Locate the cell with the specified text and output its (x, y) center coordinate. 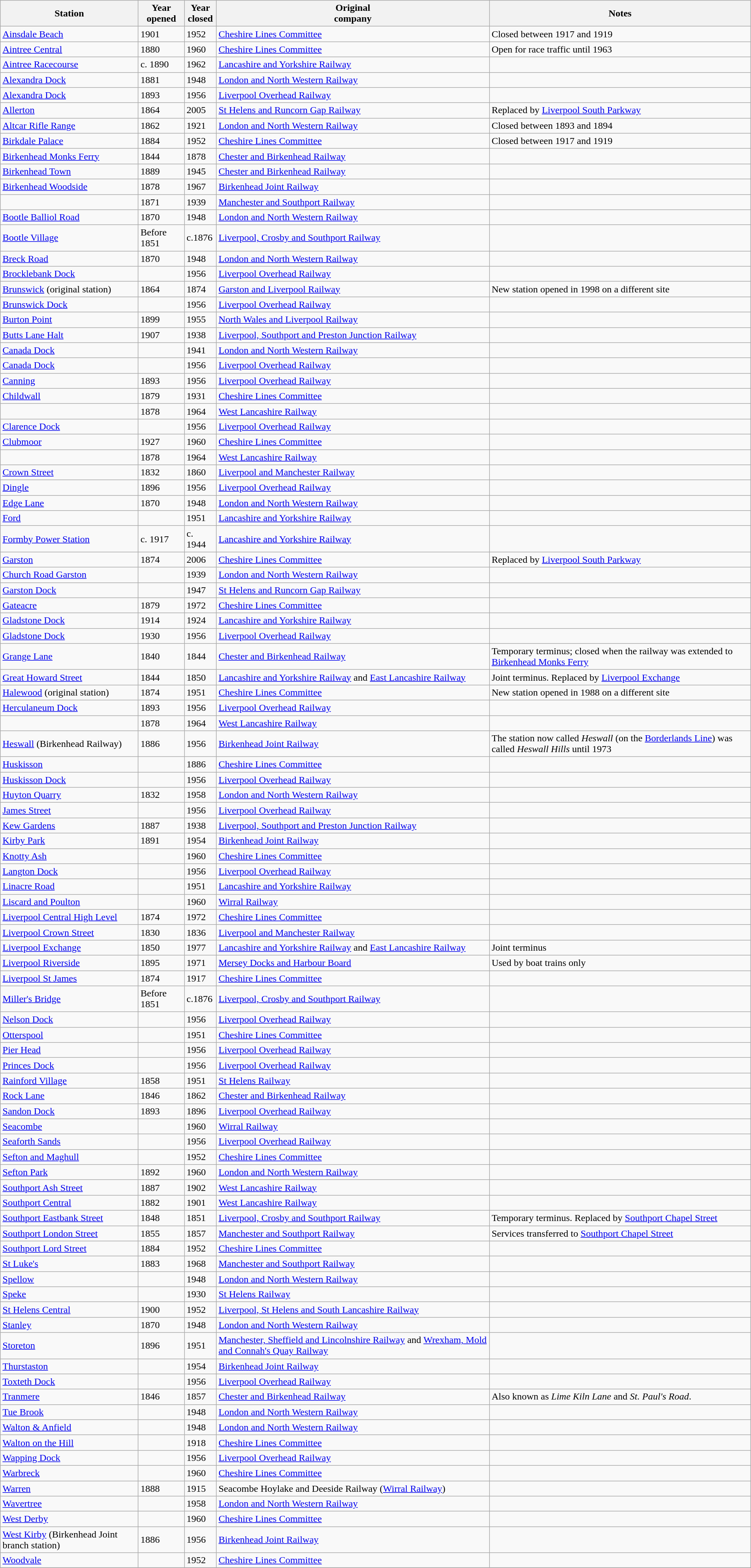
The station now called Heswall (on the Borderlands Line) was called Heswall Hills until 1973 (620, 744)
Walton on the Hill (69, 1442)
1888 (161, 1489)
1855 (161, 1233)
1924 (201, 621)
Edge Lane (69, 503)
Sefton and Maghull (69, 1157)
New station opened in 1988 on a different site (620, 692)
1882 (161, 1203)
Herculaneum Dock (69, 708)
1848 (161, 1218)
1871 (161, 202)
1891 (161, 841)
Spellow (69, 1279)
Aintree Central (69, 49)
Birkenhead Town (69, 171)
Used by boat trains only (620, 963)
Toxteth Dock (69, 1381)
Garston Dock (69, 590)
Aintree Racecourse (69, 65)
Ainsdale Beach (69, 34)
Notes (620, 14)
Open for race traffic until 1963 (620, 49)
1971 (201, 963)
Huskisson Dock (69, 780)
1840 (161, 656)
Sandon Dock (69, 1111)
Warren (69, 1489)
Liverpool St James (69, 978)
Joint terminus. Replaced by Liverpool Exchange (620, 677)
1918 (201, 1442)
Southport Eastbank Street (69, 1218)
Brunswick (original station) (69, 289)
Huyton Quarry (69, 795)
Knotty Ash (69, 856)
Gateacre (69, 605)
1931 (201, 396)
Manchester, Sheffield and Lincolnshire Railway and Wrexham, Mold and Connah's Quay Railway (353, 1345)
Dingle (69, 488)
Yearopened (161, 14)
Birkdale Palace (69, 141)
Church Road Garston (69, 575)
St Helens Central (69, 1310)
Liverpool Central High Level (69, 917)
Grange Lane (69, 656)
Kew Gardens (69, 826)
James Street (69, 810)
Liverpool Riverside (69, 963)
Yearclosed (201, 14)
1927 (161, 442)
Storeton (69, 1345)
1889 (161, 171)
1914 (161, 621)
Tue Brook (69, 1412)
Mersey Docks and Harbour Board (353, 963)
1955 (201, 320)
Warbreck (69, 1473)
Southport Central (69, 1203)
Services transferred to Southport Chapel Street (620, 1233)
1851 (201, 1218)
Bootle Village (69, 238)
Allerton (69, 110)
Thurstaston (69, 1366)
1945 (201, 171)
Birkenhead Monks Ferry (69, 156)
Southport Ash Street (69, 1187)
Langton Dock (69, 871)
Liverpool, St Helens and South Lancashire Railway (353, 1310)
1900 (161, 1310)
Speke (69, 1294)
1895 (161, 963)
Birkenhead Woodside (69, 187)
Liscard and Poulton (69, 902)
Altcar Rifle Range (69, 126)
1947 (201, 590)
Tranmere (69, 1397)
Clarence Dock (69, 426)
Childwall (69, 396)
1917 (201, 978)
Burton Point (69, 320)
1902 (201, 1187)
Miller's Bridge (69, 999)
Southport Lord Street (69, 1249)
Canning (69, 381)
Linacre Road (69, 886)
1962 (201, 65)
1883 (161, 1264)
Kirby Park (69, 841)
Temporary terminus. Replaced by Southport Chapel Street (620, 1218)
1967 (201, 187)
Seacombe Hoylake and Deeside Railway (Wirral Railway) (353, 1489)
Southport London Street (69, 1233)
Garston and Liverpool Railway (353, 289)
Closed between 1893 and 1894 (620, 126)
c. 1890 (161, 65)
Woodvale (69, 1560)
Garston (69, 560)
1880 (161, 49)
St Luke's (69, 1264)
2005 (201, 110)
Formby Power Station (69, 539)
1892 (161, 1172)
Rock Lane (69, 1096)
Wapping Dock (69, 1458)
1941 (201, 350)
c. 1917 (161, 539)
Halewood (original station) (69, 692)
Crown Street (69, 473)
Wavertree (69, 1504)
Pier Head (69, 1050)
Rainford Village (69, 1081)
1881 (161, 80)
North Wales and Liverpool Railway (353, 320)
Princes Dock (69, 1065)
1921 (201, 126)
1830 (161, 932)
Butts Lane Halt (69, 335)
Brocklebank Dock (69, 274)
Bootle Balliol Road (69, 217)
Originalcompany (353, 14)
Sefton Park (69, 1172)
Nelson Dock (69, 1020)
1968 (201, 1264)
West Kirby (Birkenhead Joint branch station) (69, 1540)
Liverpool Crown Street (69, 932)
Walton & Anfield (69, 1427)
Also known as Lime Kiln Lane and St. Paul's Road. (620, 1397)
Seacombe (69, 1126)
1836 (201, 932)
Otterspool (69, 1035)
c. 1944 (201, 539)
West Derby (69, 1519)
Station (69, 14)
Great Howard Street (69, 677)
Breck Road (69, 259)
Clubmoor (69, 442)
Seaforth Sands (69, 1142)
1915 (201, 1489)
1899 (161, 320)
1858 (161, 1081)
Huskisson (69, 765)
Liverpool Exchange (69, 947)
Brunswick Dock (69, 304)
1860 (201, 473)
1977 (201, 947)
2006 (201, 560)
Ford (69, 518)
Heswall (Birkenhead Railway) (69, 744)
1907 (161, 335)
Stanley (69, 1325)
Joint terminus (620, 947)
New station opened in 1998 on a different site (620, 289)
Temporary terminus; closed when the railway was extended to Birkenhead Monks Ferry (620, 656)
